Return [x, y] of the center of cell containing provided text 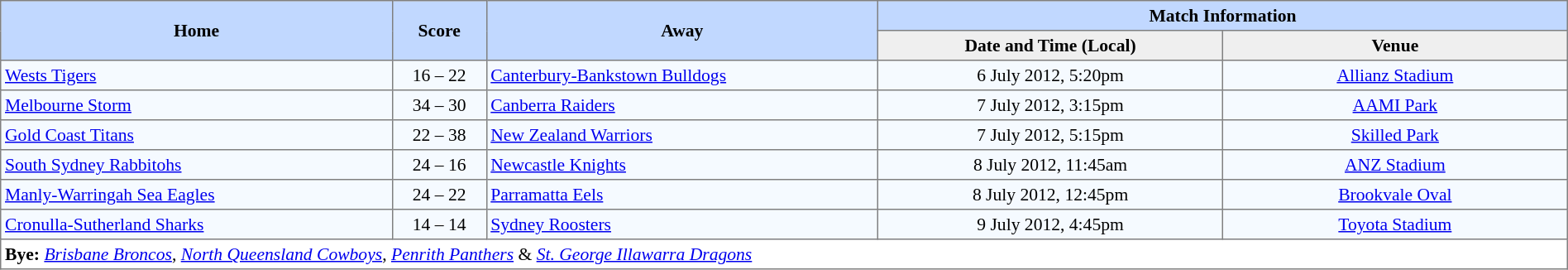
New Zealand Warriors [682, 135]
24 – 22 [439, 195]
Brookvale Oval [1394, 195]
8 July 2012, 11:45am [1050, 165]
Parramatta Eels [682, 195]
Allianz Stadium [1394, 75]
16 – 22 [439, 75]
7 July 2012, 3:15pm [1050, 105]
34 – 30 [439, 105]
AAMI Park [1394, 105]
Home [197, 31]
Date and Time (Local) [1050, 46]
8 July 2012, 12:45pm [1050, 195]
Manly-Warringah Sea Eagles [197, 195]
Canberra Raiders [682, 105]
Match Information [1223, 16]
Melbourne Storm [197, 105]
24 – 16 [439, 165]
22 – 38 [439, 135]
7 July 2012, 5:15pm [1050, 135]
Bye: Brisbane Broncos, North Queensland Cowboys, Penrith Panthers & St. George Illawarra Dragons [784, 254]
Cronulla-Sutherland Sharks [197, 224]
6 July 2012, 5:20pm [1050, 75]
Venue [1394, 46]
14 – 14 [439, 224]
Away [682, 31]
Canterbury-Bankstown Bulldogs [682, 75]
Newcastle Knights [682, 165]
South Sydney Rabbitohs [197, 165]
Sydney Roosters [682, 224]
Score [439, 31]
Wests Tigers [197, 75]
Gold Coast Titans [197, 135]
Toyota Stadium [1394, 224]
ANZ Stadium [1394, 165]
Skilled Park [1394, 135]
9 July 2012, 4:45pm [1050, 224]
